Provide the [x, y] coordinate of the cell's center where the given text is located.  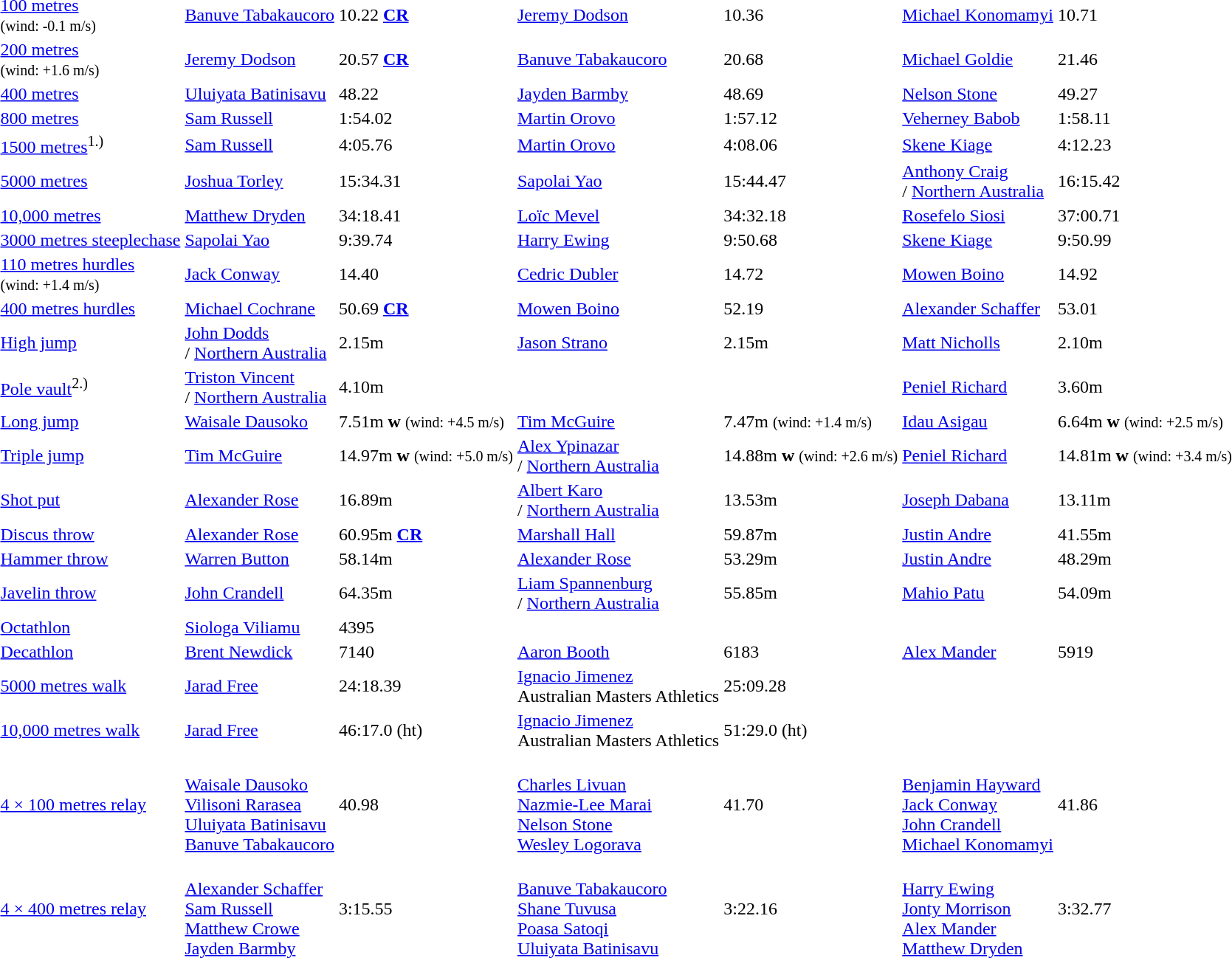
4:08.06 [811, 145]
Alex Ypinazar / Northern Australia [618, 456]
15:44.47 [811, 182]
Michael Cochrane [260, 309]
48.69 [811, 94]
55.85m [811, 593]
Waisale Dausoko [260, 421]
40.98 [425, 804]
Joshua Torley [260, 182]
Banuve Tabakaucoro [618, 59]
Harry Ewing [618, 240]
John Crandell [260, 593]
53.29m [811, 559]
1:57.12 [811, 118]
14.88m w (wind: +2.6 m/s) [811, 456]
Michael Goldie [978, 59]
4395 [425, 627]
Matthew Dryden [260, 216]
Uluiyata Batinisavu [260, 94]
Jeremy Dodson [260, 59]
48.22 [425, 94]
51:29.0 (ht) [811, 731]
Siologa Viliamu [260, 627]
41.70 [811, 804]
Cedric Dubler [618, 275]
Joseph Dabana [978, 500]
46:17.0 (ht) [425, 731]
Triston Vincent / Northern Australia [260, 387]
50.69 CR [425, 309]
7.47m (wind: +1.4 m/s) [811, 421]
Loïc Mevel [618, 216]
9:39.74 [425, 240]
Brent Newdick [260, 652]
6183 [811, 652]
Rosefelo Siosi [978, 216]
7.51m w (wind: +4.5 m/s) [425, 421]
14.72 [811, 275]
1:54.02 [425, 118]
20.68 [811, 59]
Jayden Barmby [618, 94]
Alex Mander [978, 652]
58.14m [425, 559]
Jack Conway [260, 275]
59.87m [811, 534]
4:05.76 [425, 145]
Waisale DausokoVilisoni RaraseaUluiyata BatinisavuBanuve Tabakaucoro [260, 804]
Warren Button [260, 559]
Nelson Stone [978, 94]
John Dodds / Northern Australia [260, 342]
14.40 [425, 275]
52.19 [811, 309]
34:18.41 [425, 216]
Anthony Craig / Northern Australia [978, 182]
13.53m [811, 500]
Alexander Schaffer [978, 309]
20.57 CR [425, 59]
64.35m [425, 593]
14.97m w (wind: +5.0 m/s) [425, 456]
24:18.39 [425, 686]
Benjamin HaywardJack ConwayJohn CrandellMichael Konomamyi [978, 804]
25:09.28 [811, 686]
7140 [425, 652]
16.89m [425, 500]
Mahio Patu [978, 593]
Marshall Hall [618, 534]
Liam Spannenburg / Northern Australia [618, 593]
34:32.18 [811, 216]
Veherney Babob [978, 118]
60.95m CR [425, 534]
Matt Nicholls [978, 342]
Idau Asigau [978, 421]
9:50.68 [811, 240]
Albert Karo / Northern Australia [618, 500]
Charles LivuanNazmie-Lee MaraiNelson StoneWesley Logorava [618, 804]
4.10m [425, 387]
15:34.31 [425, 182]
Jason Strano [618, 342]
Aaron Booth [618, 652]
